Search for the cell housing the specified text and yield its [x, y] center coordinate. 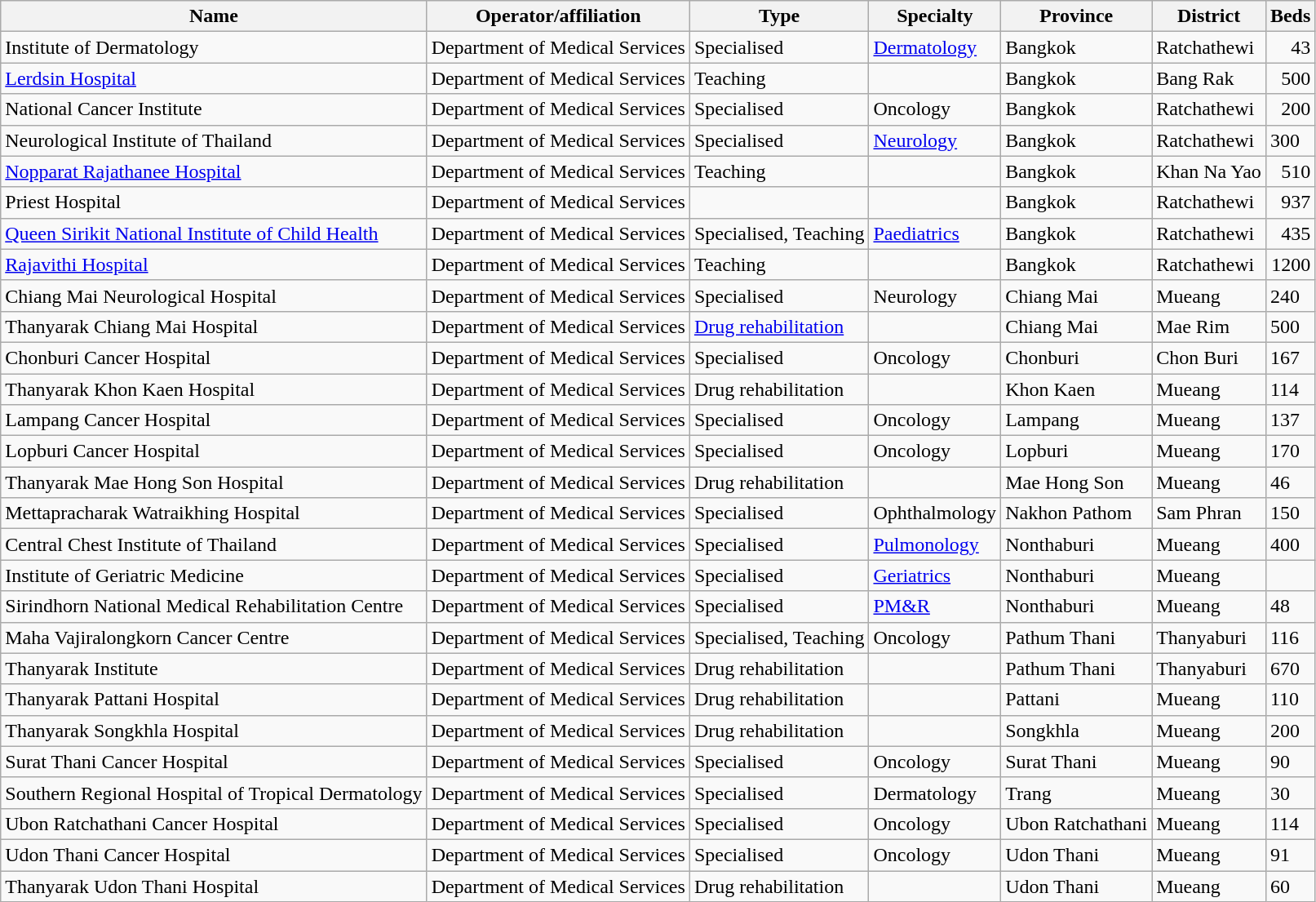
Southern Regional Hospital of Tropical Dermatology [214, 793]
Priest Hospital [214, 202]
Khan Na Yao [1209, 171]
Paediatrics [935, 233]
Mae Hong Son [1077, 482]
Ophthalmology [935, 513]
Surat Thani Cancer Hospital [214, 762]
Lopburi Cancer Hospital [214, 451]
Operator/affiliation [558, 16]
Nopparat Rajathanee Hospital [214, 171]
Thanyarak Institute [214, 669]
91 [1290, 855]
137 [1290, 420]
Bang Rak [1209, 78]
Specialty [935, 16]
167 [1290, 358]
Lampang [1077, 420]
Lopburi [1077, 451]
435 [1290, 233]
Trang [1077, 793]
Sirindhorn National Medical Rehabilitation Centre [214, 607]
Thanyarak Songkhla Hospital [214, 731]
Name [214, 16]
District [1209, 16]
Sam Phran [1209, 513]
30 [1290, 793]
Thanyarak Khon Kaen Hospital [214, 389]
46 [1290, 482]
300 [1290, 140]
170 [1290, 451]
PM&R [935, 607]
Thanyarak Mae Hong Son Hospital [214, 482]
Thanyarak Udon Thani Hospital [214, 886]
Beds [1290, 16]
Institute of Geriatric Medicine [214, 575]
Type [779, 16]
Surat Thani [1077, 762]
Chiang Mai Neurological Hospital [214, 295]
1200 [1290, 264]
Institute of Dermatology [214, 47]
240 [1290, 295]
Maha Vajiralongkorn Cancer Centre [214, 638]
Pattani [1077, 700]
Chonburi Cancer Hospital [214, 358]
150 [1290, 513]
400 [1290, 544]
Chonburi [1077, 358]
Pulmonology [935, 544]
Province [1077, 16]
Queen Sirikit National Institute of Child Health [214, 233]
Mae Rim [1209, 327]
Chon Buri [1209, 358]
110 [1290, 700]
Udon Thani Cancer Hospital [214, 855]
937 [1290, 202]
510 [1290, 171]
116 [1290, 638]
Songkhla [1077, 731]
Mettapracharak Watraikhing Hospital [214, 513]
Neurological Institute of Thailand [214, 140]
670 [1290, 669]
National Cancer Institute [214, 109]
Rajavithi Hospital [214, 264]
48 [1290, 607]
Geriatrics [935, 575]
Lerdsin Hospital [214, 78]
43 [1290, 47]
90 [1290, 762]
Ubon Ratchathani Cancer Hospital [214, 824]
Ubon Ratchathani [1077, 824]
Thanyarak Chiang Mai Hospital [214, 327]
Nakhon Pathom [1077, 513]
Khon Kaen [1077, 389]
Thanyarak Pattani Hospital [214, 700]
60 [1290, 886]
Lampang Cancer Hospital [214, 420]
Central Chest Institute of Thailand [214, 544]
